Identify which cell holds the provided text, then report its (X, Y) central coordinate. 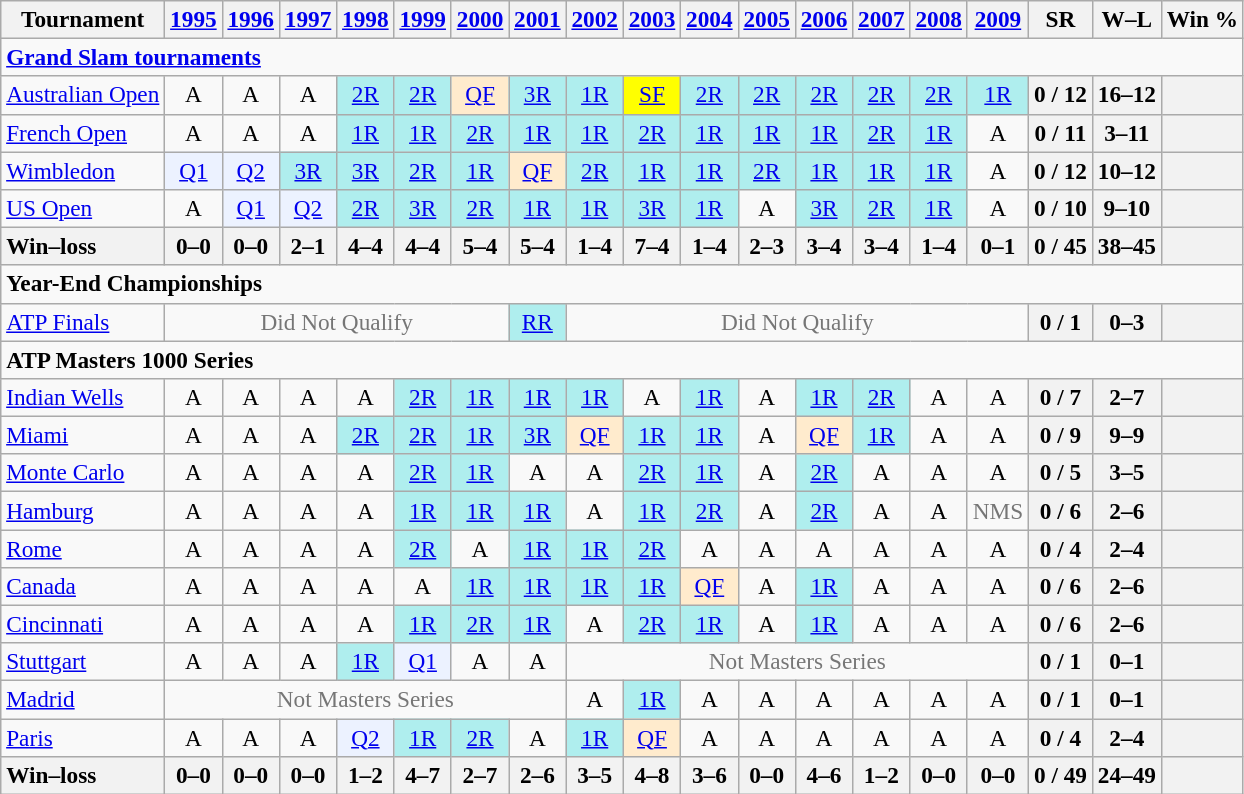
10–12 (1126, 170)
0 / 5 (1061, 473)
SR (1061, 19)
SF (652, 95)
2002 (594, 19)
0 / 49 (1061, 775)
Cincinnati (83, 624)
ATP Masters 1000 Series (622, 359)
Grand Slam tournaments (622, 57)
2006 (824, 19)
Madrid (83, 699)
Win % (1202, 19)
French Open (83, 133)
4–6 (824, 775)
1997 (308, 19)
Year-End Championships (622, 284)
1998 (366, 19)
16–12 (1126, 95)
9–9 (1126, 435)
0 / 45 (1061, 246)
NMS (998, 510)
0 / 11 (1061, 133)
1999 (422, 19)
0 / 7 (1061, 397)
Wimbledon (83, 170)
Australian Open (83, 95)
2000 (480, 19)
3–11 (1126, 133)
24–49 (1126, 775)
Miami (83, 435)
ATP Finals (83, 322)
Indian Wells (83, 397)
0 / 10 (1061, 208)
2009 (998, 19)
Paris (83, 737)
3–6 (710, 775)
Hamburg (83, 510)
2–1 (308, 246)
0 / 9 (1061, 435)
1995 (194, 19)
2001 (538, 19)
W–L (1126, 19)
2008 (938, 19)
US Open (83, 208)
Tournament (83, 19)
2004 (710, 19)
1996 (250, 19)
Monte Carlo (83, 473)
Rome (83, 548)
2005 (766, 19)
Stuttgart (83, 662)
0–3 (1126, 322)
38–45 (1126, 246)
9–10 (1126, 208)
2007 (882, 19)
4–7 (422, 775)
2–3 (766, 246)
7–4 (652, 246)
2003 (652, 19)
4–8 (652, 775)
Canada (83, 586)
RR (538, 322)
